Return the [x, y] coordinate for the center point of the cell that contains the specified text.  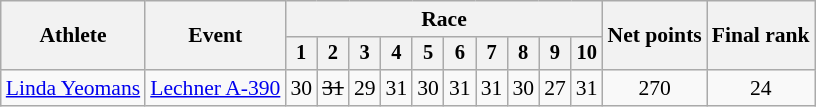
9 [555, 54]
4 [397, 54]
10 [587, 54]
27 [555, 88]
1 [301, 54]
2 [333, 54]
Linda Yeomans [73, 88]
Race [444, 19]
Lechner A-390 [215, 88]
Final rank [761, 36]
270 [655, 88]
29 [365, 88]
6 [460, 54]
Net points [655, 36]
Athlete [73, 36]
7 [492, 54]
5 [428, 54]
24 [761, 88]
Event [215, 36]
3 [365, 54]
8 [523, 54]
